Find where the given text appears and provide that cell's center as [X, Y] coordinate. 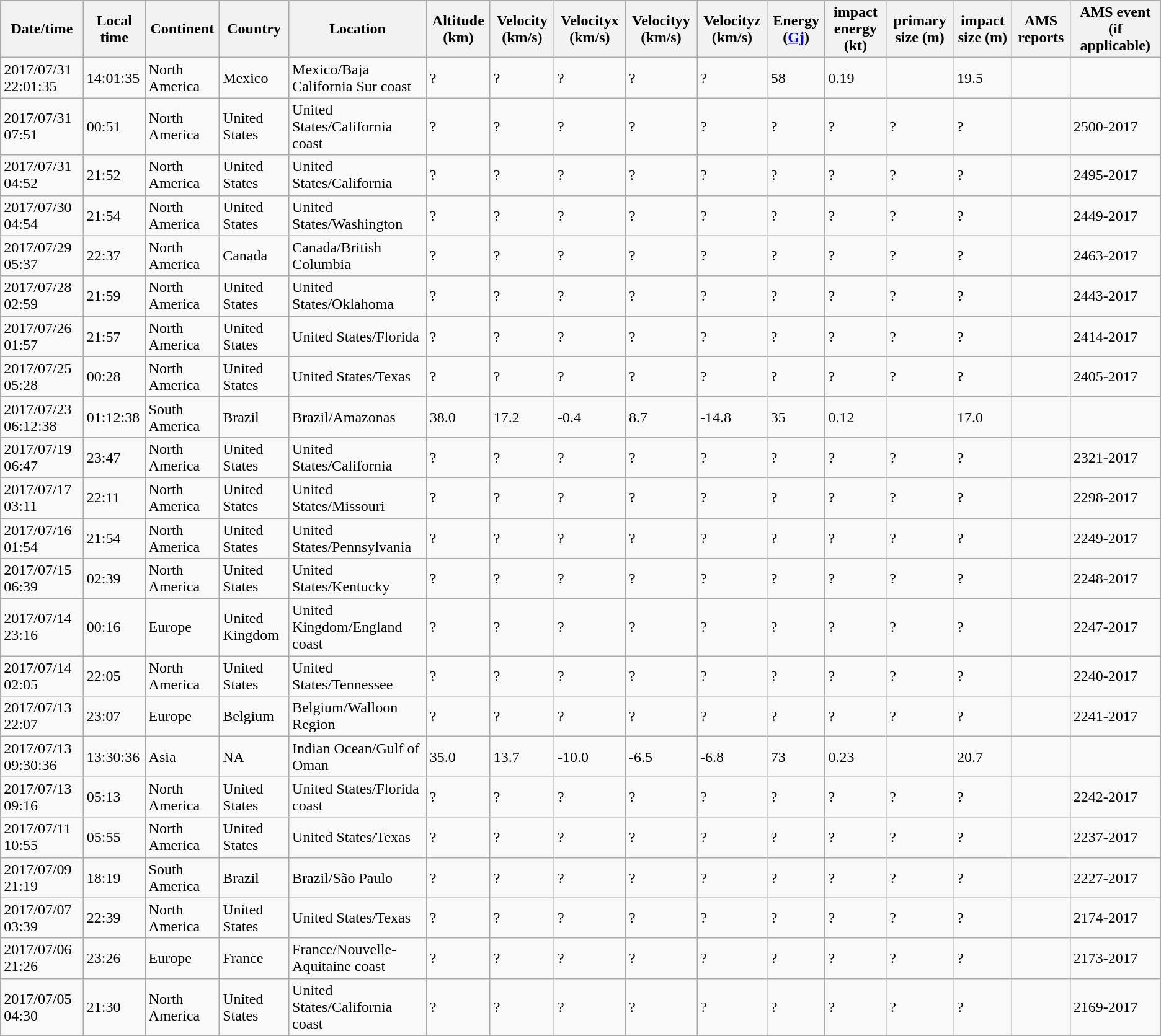
AMS event (if applicable) [1115, 29]
2017/07/14 23:16 [42, 627]
2174-2017 [1115, 918]
23:26 [114, 959]
Asia [182, 756]
2017/07/30 04:54 [42, 216]
Mexico/Baja California Sur coast [358, 78]
2500-2017 [1115, 126]
-0.4 [589, 417]
8.7 [661, 417]
0.12 [856, 417]
22:37 [114, 255]
2017/07/31 22:01:35 [42, 78]
United Kingdom/England coast [358, 627]
2247-2017 [1115, 627]
2237-2017 [1115, 837]
Mexico [254, 78]
Velocity (km/s) [522, 29]
21:57 [114, 336]
58 [796, 78]
02:39 [114, 579]
21:59 [114, 296]
Belgium/Walloon Region [358, 717]
Brazil/Amazonas [358, 417]
2017/07/13 22:07 [42, 717]
2298-2017 [1115, 497]
2017/07/07 03:39 [42, 918]
2017/07/17 03:11 [42, 497]
United States/Florida [358, 336]
Canada [254, 255]
United States/Washington [358, 216]
France [254, 959]
Indian Ocean/Gulf of Oman [358, 756]
impact energy (kt) [856, 29]
21:30 [114, 1007]
2173-2017 [1115, 959]
2414-2017 [1115, 336]
17.0 [982, 417]
2495-2017 [1115, 175]
2017/07/14 02:05 [42, 676]
2405-2017 [1115, 377]
23:07 [114, 717]
17.2 [522, 417]
United States/Pennsylvania [358, 538]
2017/07/23 06:12:38 [42, 417]
23:47 [114, 458]
Country [254, 29]
2242-2017 [1115, 797]
2169-2017 [1115, 1007]
2017/07/28 02:59 [42, 296]
14:01:35 [114, 78]
01:12:38 [114, 417]
-6.8 [732, 756]
35.0 [458, 756]
NA [254, 756]
2241-2017 [1115, 717]
2017/07/16 01:54 [42, 538]
2017/07/13 09:30:36 [42, 756]
0.19 [856, 78]
2240-2017 [1115, 676]
00:51 [114, 126]
Velocityy (km/s) [661, 29]
2017/07/31 07:51 [42, 126]
-10.0 [589, 756]
0.23 [856, 756]
Location [358, 29]
Energy (Gj) [796, 29]
19.5 [982, 78]
18:19 [114, 878]
United Kingdom [254, 627]
2017/07/15 06:39 [42, 579]
2017/07/09 21:19 [42, 878]
22:11 [114, 497]
impact size (m) [982, 29]
20.7 [982, 756]
00:28 [114, 377]
Date/time [42, 29]
United States/Tennessee [358, 676]
Continent [182, 29]
2227-2017 [1115, 878]
13:30:36 [114, 756]
United States/Missouri [358, 497]
2017/07/06 21:26 [42, 959]
22:39 [114, 918]
France/Nouvelle-Aquitaine coast [358, 959]
05:55 [114, 837]
2017/07/31 04:52 [42, 175]
AMS reports [1041, 29]
2017/07/19 06:47 [42, 458]
Canada/British Columbia [358, 255]
2017/07/05 04:30 [42, 1007]
2463-2017 [1115, 255]
05:13 [114, 797]
Local time [114, 29]
Velocityz (km/s) [732, 29]
2321-2017 [1115, 458]
primary size (m) [920, 29]
Velocityx (km/s) [589, 29]
13.7 [522, 756]
35 [796, 417]
2017/07/11 10:55 [42, 837]
2017/07/25 05:28 [42, 377]
2248-2017 [1115, 579]
-14.8 [732, 417]
2249-2017 [1115, 538]
-6.5 [661, 756]
United States/Florida coast [358, 797]
21:52 [114, 175]
2017/07/13 09:16 [42, 797]
2017/07/29 05:37 [42, 255]
United States/Kentucky [358, 579]
2017/07/26 01:57 [42, 336]
United States/Oklahoma [358, 296]
2443-2017 [1115, 296]
Brazil/São Paulo [358, 878]
Belgium [254, 717]
00:16 [114, 627]
73 [796, 756]
38.0 [458, 417]
22:05 [114, 676]
Altitude (km) [458, 29]
2449-2017 [1115, 216]
